Output the [x, y] coordinate of the center of the cell containing the given text.  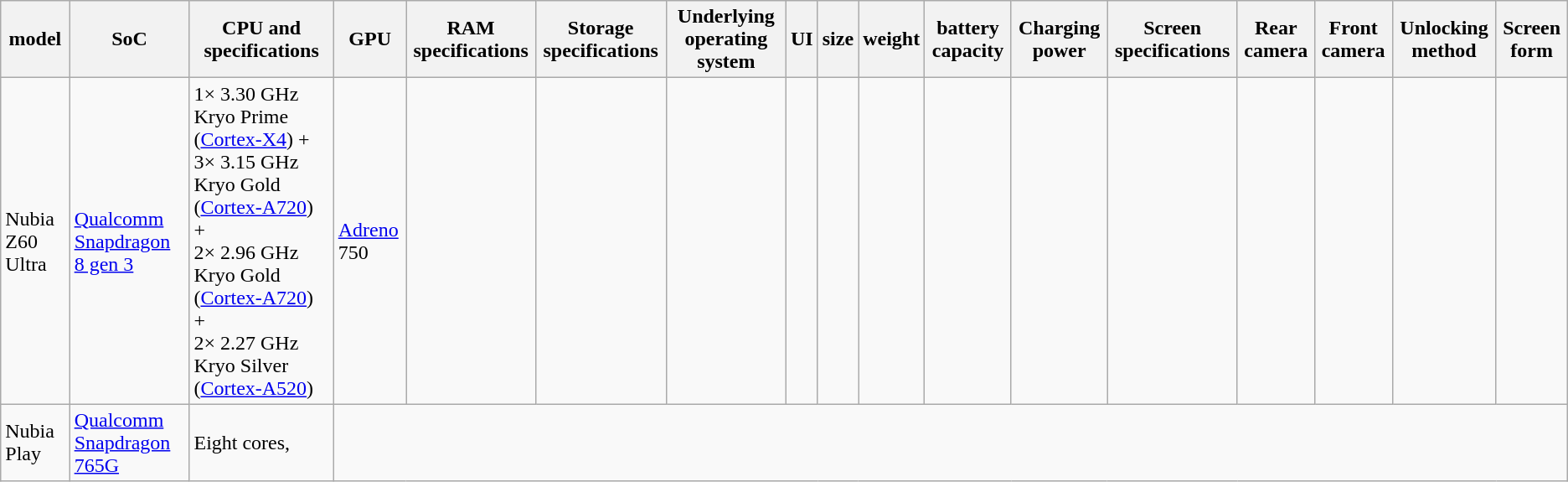
RAM specifications [471, 39]
Qualcomm Snapdragon 765G [129, 443]
Nubia Z60 Ultra [35, 241]
Storage specifications [601, 39]
1× 3.30 GHz Kryo Prime (Cortex-X4) +3× 3.15 GHz Kryo Gold (Cortex-A720) +2× 2.96 GHz Kryo Gold (Cortex-A720) +2× 2.27 GHz Kryo Silver (Cortex-A520) [261, 241]
Unlocking method [1444, 39]
Screen specifications [1173, 39]
weight [891, 39]
Rear camera [1276, 39]
GPU [370, 39]
CPU and specifications [261, 39]
Qualcomm Snapdragon 8 gen 3 [129, 241]
model [35, 39]
UI [802, 39]
Screen form [1531, 39]
Front camera [1354, 39]
Adreno 750 [370, 241]
Charging power [1059, 39]
Underlying operating system [725, 39]
size [838, 39]
Eight cores, [261, 443]
Nubia Play [35, 443]
SoC [129, 39]
battery capacity [968, 39]
